Return [x, y] of the center of cell containing provided text 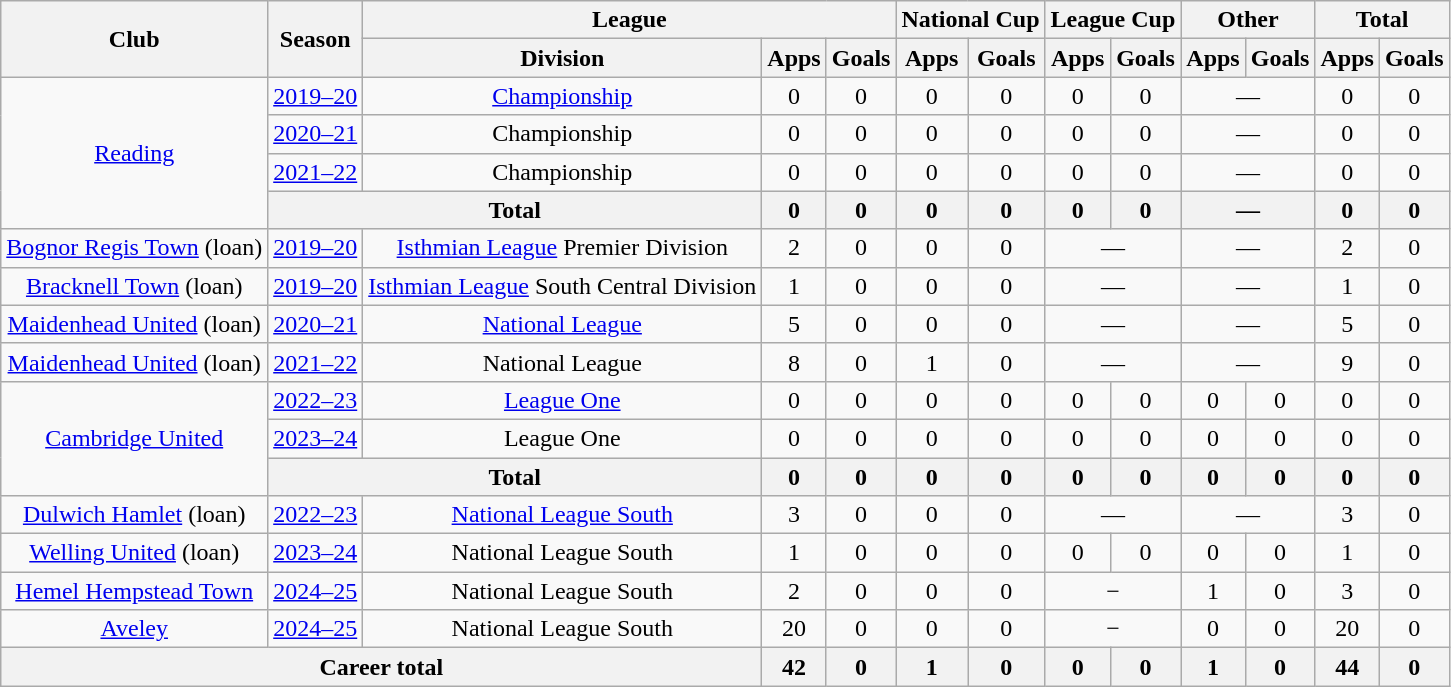
9 [1347, 362]
42 [794, 667]
44 [1347, 667]
Career total [382, 667]
Bognor Regis Town (loan) [134, 248]
Other [1248, 20]
Club [134, 39]
Cambridge United [134, 438]
Aveley [134, 629]
Isthmian League Premier Division [562, 248]
Bracknell Town (loan) [134, 286]
Welling United (loan) [134, 553]
League [630, 20]
Season [316, 39]
Reading [134, 153]
Dulwich Hamlet (loan) [134, 515]
National Cup [970, 20]
Isthmian League South Central Division [562, 286]
League Cup [1113, 20]
Division [562, 58]
8 [794, 362]
Hemel Hempstead Town [134, 591]
